Extract the [X, Y] coordinate from the center of the cell holding the provided text.  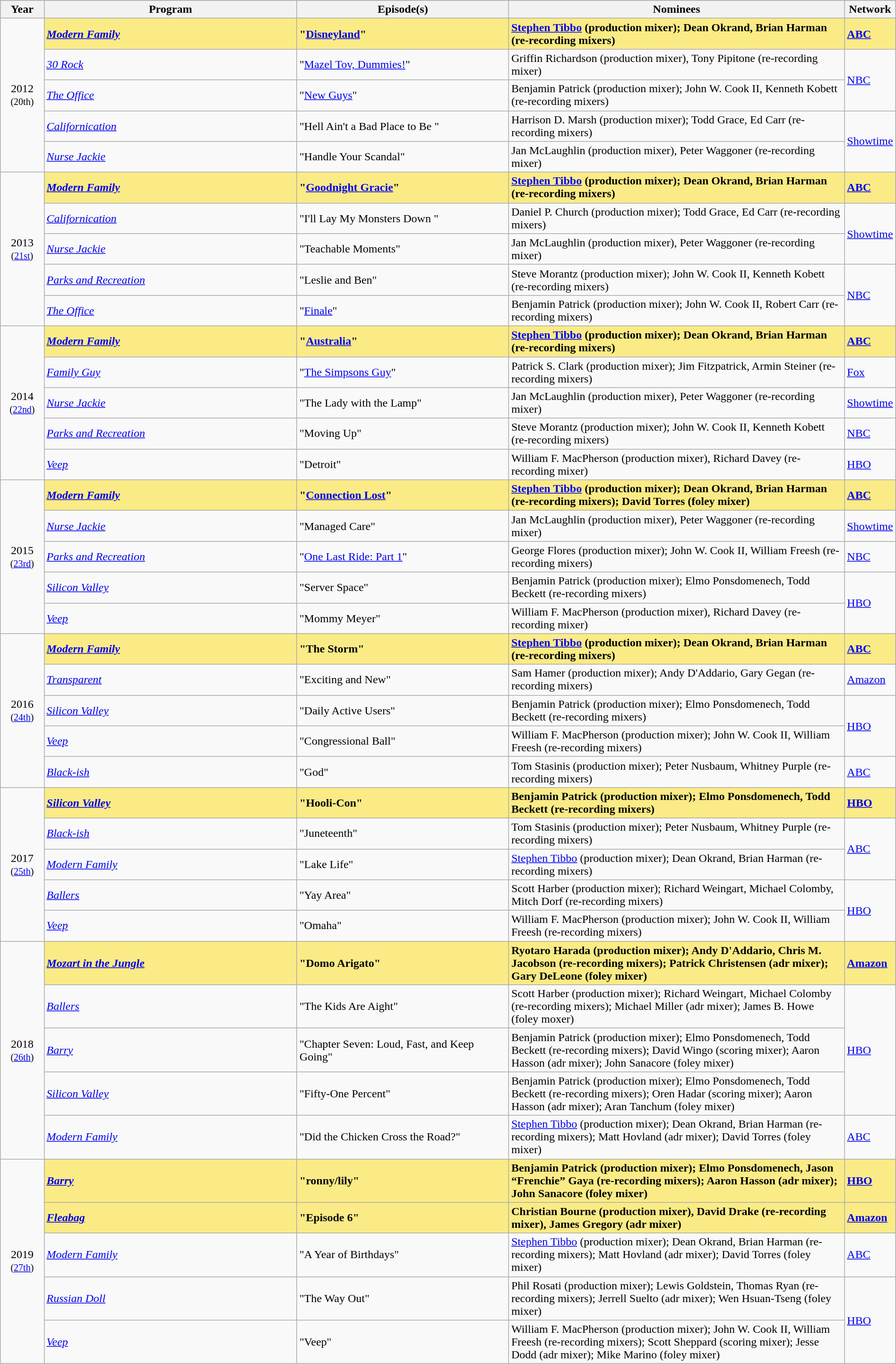
"Hell Ain't a Bad Place to Be " [403, 126]
Family Guy [170, 372]
Fox [870, 372]
"Yay Area" [403, 895]
"New Guys" [403, 96]
2018 (26th) [22, 1050]
Griffin Richardson (production mixer), Tony Pipitone (re-recording mixer) [676, 64]
"Veep" [403, 1342]
Scott Harber (production mixer); Richard Weingart, Michael Colomby (re-recording mixers); Michael Miller (adr mixer); James B. Howe (foley moxer) [676, 1007]
"Mommy Meyer" [403, 618]
"A Year of Birthdays" [403, 1255]
George Flores (production mixer); John W. Cook II, William Freesh (re-recording mixers) [676, 557]
"Lake Life" [403, 864]
2015 (23rd) [22, 557]
2013 (21st) [22, 249]
"Mazel Tov, Dummies!" [403, 64]
Russian Doll [170, 1298]
"Disneyland" [403, 34]
Scott Harber (production mixer); Richard Weingart, Michael Colomby, Mitch Dorf (re-recording mixers) [676, 895]
"Congressional Ball" [403, 741]
Program [170, 9]
"Australia" [403, 341]
"One Last Ride: Part 1" [403, 557]
"The Kids Are Aight" [403, 1007]
Benjamin Patrick (production mixer); John W. Cook II, Kenneth Kobett (re-recording mixers) [676, 96]
"The Storm" [403, 649]
"Omaha" [403, 926]
Harrison D. Marsh (production mixer); Todd Grace, Ed Carr (re-recording mixers) [676, 126]
"Episode 6" [403, 1218]
"ronny/lily" [403, 1181]
"The Simpsons Guy" [403, 372]
2016 (24th) [22, 710]
Patrick S. Clark (production mixer); Jim Fitzpatrick, Armin Steiner (re-recording mixers) [676, 372]
"Finale" [403, 310]
"I'll Lay My Monsters Down " [403, 218]
"Hooli-Con" [403, 803]
"Leslie and Ben" [403, 280]
"Moving Up" [403, 434]
"Exciting and New" [403, 680]
"Juneteenth" [403, 833]
"Daily Active Users" [403, 710]
"Handle Your Scandal" [403, 157]
"Server Space" [403, 587]
"Managed Care" [403, 526]
30 Rock [170, 64]
Year [22, 9]
Nominees [676, 9]
Episode(s) [403, 9]
Sam Hamer (production mixer); Andy D'Addario, Gary Gegan (re-recording mixers) [676, 680]
Mozart in the Jungle [170, 963]
"Fifty-One Percent" [403, 1094]
"Connection Lost" [403, 495]
Fleabag [170, 1218]
"The Way Out" [403, 1298]
"Detroit" [403, 464]
Stephen Tibbo (production mixer); Dean Okrand, Brian Harman (re-recording mixers); David Torres (foley mixer) [676, 495]
Phil Rosati (production mixer); Lewis Goldstein, Thomas Ryan (re-recording mixers); Jerrell Suelto (adr mixer); Wen Hsuan-Tseng (foley mixer) [676, 1298]
2019 (27th) [22, 1261]
Daniel P. Church (production mixer); Todd Grace, Ed Carr (re-recording mixers) [676, 218]
"Chapter Seven: Loud, Fast, and Keep Going" [403, 1050]
2014 (22nd) [22, 403]
Transparent [170, 680]
2012 (20th) [22, 96]
"Goodnight Gracie" [403, 187]
2017 (25th) [22, 864]
"God" [403, 772]
Network [870, 9]
Benjamin Patrick (production mixer); John W. Cook II, Robert Carr (re-recording mixers) [676, 310]
Christian Bourne (production mixer), David Drake (re-recording mixer), James Gregory (adr mixer) [676, 1218]
"Did the Chicken Cross the Road?" [403, 1137]
"Teachable Moments" [403, 249]
"The Lady with the Lamp" [403, 403]
"Domo Arigato" [403, 963]
